From the cell containing the given text, extract its center point as [x, y] coordinate. 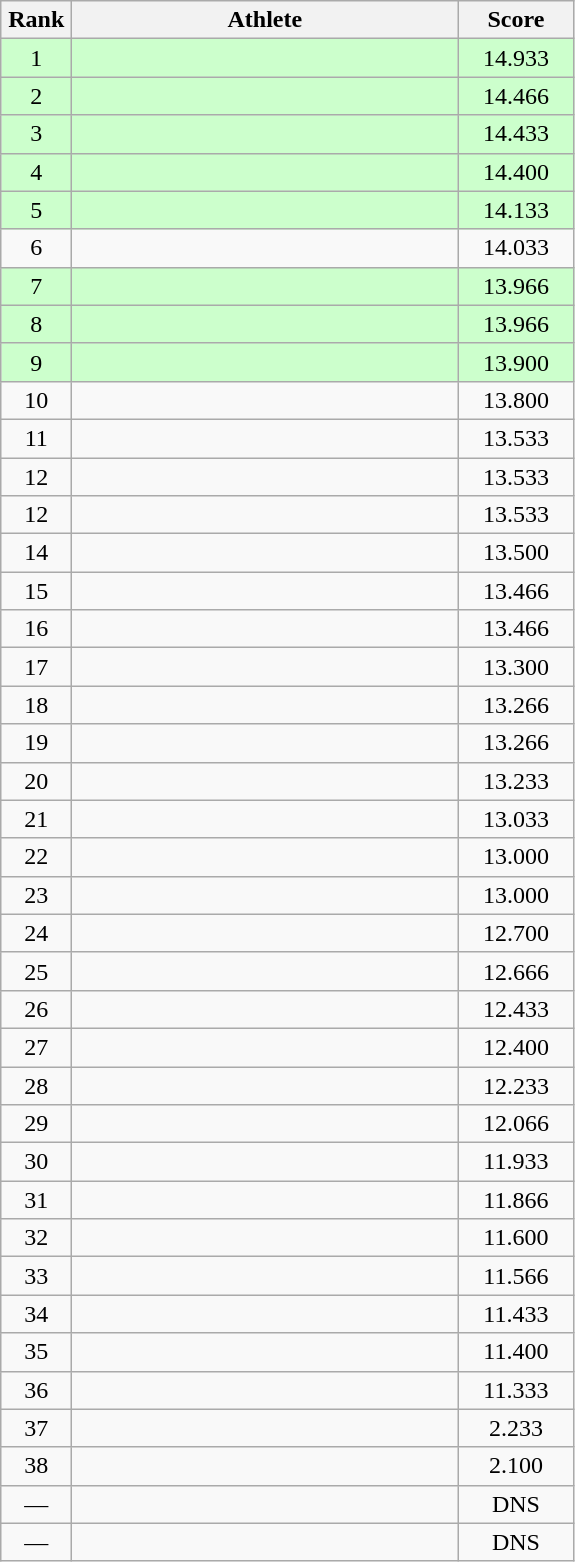
14.133 [516, 210]
13.900 [516, 362]
14 [36, 553]
11.866 [516, 1200]
26 [36, 1009]
18 [36, 705]
35 [36, 1352]
11.566 [516, 1276]
10 [36, 400]
34 [36, 1314]
27 [36, 1047]
23 [36, 895]
1 [36, 58]
12.400 [516, 1047]
11.433 [516, 1314]
8 [36, 324]
14.466 [516, 96]
12.700 [516, 933]
19 [36, 743]
22 [36, 857]
2.233 [516, 1428]
9 [36, 362]
36 [36, 1390]
14.400 [516, 172]
Rank [36, 20]
2.100 [516, 1466]
33 [36, 1276]
21 [36, 819]
11.400 [516, 1352]
24 [36, 933]
13.500 [516, 553]
11.933 [516, 1162]
14.433 [516, 134]
29 [36, 1124]
6 [36, 248]
13.800 [516, 400]
11.600 [516, 1238]
4 [36, 172]
Score [516, 20]
16 [36, 629]
13.233 [516, 781]
5 [36, 210]
37 [36, 1428]
2 [36, 96]
13.300 [516, 667]
14.033 [516, 248]
20 [36, 781]
7 [36, 286]
11 [36, 438]
17 [36, 667]
11.333 [516, 1390]
12.433 [516, 1009]
Athlete [265, 20]
14.933 [516, 58]
30 [36, 1162]
25 [36, 971]
28 [36, 1085]
15 [36, 591]
13.033 [516, 819]
3 [36, 134]
12.066 [516, 1124]
32 [36, 1238]
12.666 [516, 971]
31 [36, 1200]
12.233 [516, 1085]
38 [36, 1466]
